From the cell containing the given text, extract its center point as (x, y) coordinate. 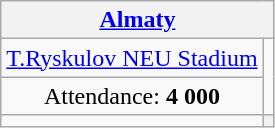
Attendance: 4 000 (132, 96)
Almaty (138, 20)
T.Ryskulov NEU Stadium (132, 58)
